Return the (X, Y) coordinate for the center point of the cell that contains the specified text.  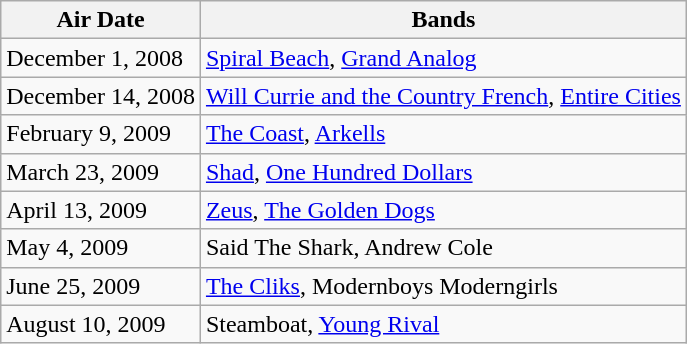
Said The Shark, Andrew Cole (443, 248)
The Coast, Arkells (443, 134)
February 9, 2009 (101, 134)
August 10, 2009 (101, 324)
Will Currie and the Country French, Entire Cities (443, 96)
Spiral Beach, Grand Analog (443, 58)
The Cliks, Modernboys Moderngirls (443, 286)
May 4, 2009 (101, 248)
December 1, 2008 (101, 58)
June 25, 2009 (101, 286)
March 23, 2009 (101, 172)
Air Date (101, 20)
Steamboat, Young Rival (443, 324)
Zeus, The Golden Dogs (443, 210)
Shad, One Hundred Dollars (443, 172)
Bands (443, 20)
April 13, 2009 (101, 210)
December 14, 2008 (101, 96)
